For the text-containing cell, return its midpoint in [X, Y] coordinate format. 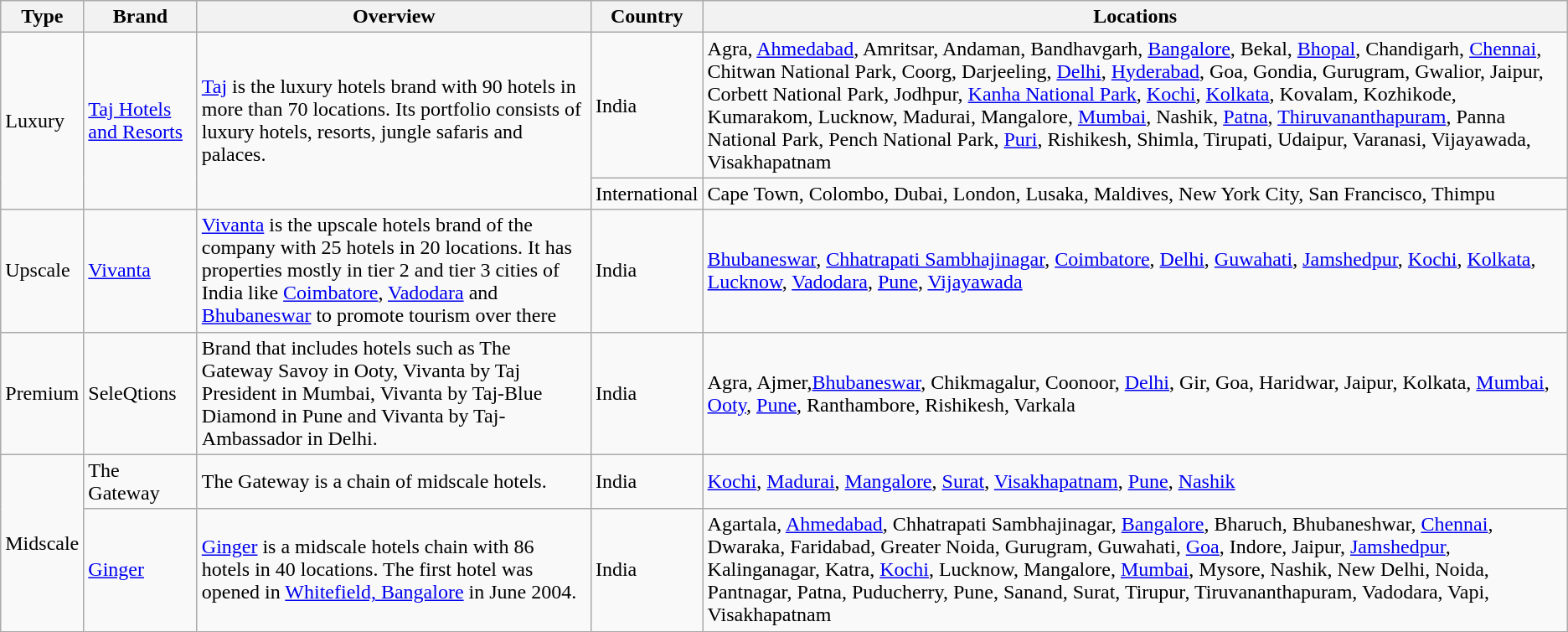
Vivanta [141, 271]
Bhubaneswar, Chhatrapati Sambhajinagar, Coimbatore, Delhi, Guwahati, Jamshedpur, Kochi, Kolkata, Lucknow, Vadodara, Pune, Vijayawada [1135, 271]
Kochi, Madurai, Mangalore, Surat, Visakhapatnam, Pune, Nashik [1135, 481]
Type [42, 17]
Cape Town, Colombo, Dubai, London, Lusaka, Maldives, New York City, San Francisco, Thimpu [1135, 194]
Agra, Ajmer,Bhubaneswar, Chikmagalur, Coonoor, Delhi, Gir, Goa, Haridwar, Jaipur, Kolkata, Mumbai, Ooty, Pune, Ranthambore, Rishikesh, Varkala [1135, 393]
Overview [394, 17]
Premium [42, 393]
SeleQtions [141, 393]
International [647, 194]
Country [647, 17]
Luxury [42, 121]
Ginger is a midscale hotels chain with 86 hotels in 40 locations. The first hotel was opened in Whitefield, Bangalore in June 2004. [394, 570]
The Gateway is a chain of midscale hotels. [394, 481]
Taj Hotels and Resorts [141, 121]
Locations [1135, 17]
Upscale [42, 271]
Midscale [42, 543]
The Gateway [141, 481]
Brand [141, 17]
Ginger [141, 570]
